For the text-containing cell, return its midpoint in (X, Y) coordinate format. 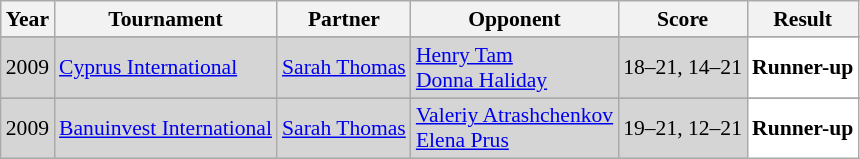
Banuinvest International (166, 128)
Henry Tam Donna Haliday (514, 68)
18–21, 14–21 (682, 68)
Opponent (514, 19)
Year (28, 19)
Cyprus International (166, 68)
Result (802, 19)
Tournament (166, 19)
Valeriy Atrashchenkov Elena Prus (514, 128)
Score (682, 19)
19–21, 12–21 (682, 128)
Partner (344, 19)
